Output the [x, y] coordinate of the center of the cell containing the given text.  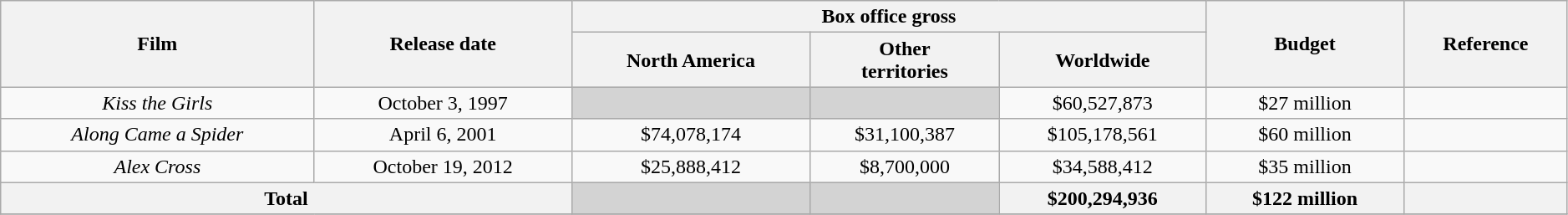
Otherterritories [906, 60]
Reference [1485, 44]
$60 million [1305, 135]
$25,888,412 [690, 166]
Total [287, 198]
April 6, 2001 [443, 135]
October 3, 1997 [443, 103]
Worldwide [1103, 60]
Budget [1305, 44]
Alex Cross [157, 166]
$27 million [1305, 103]
$34,588,412 [1103, 166]
North America [690, 60]
$35 million [1305, 166]
$74,078,174 [690, 135]
Film [157, 44]
Box office gross [889, 17]
$8,700,000 [906, 166]
October 19, 2012 [443, 166]
Release date [443, 44]
$122 million [1305, 198]
$60,527,873 [1103, 103]
$105,178,561 [1103, 135]
Kiss the Girls [157, 103]
$31,100,387 [906, 135]
Along Came a Spider [157, 135]
$200,294,936 [1103, 198]
